Provide the [X, Y] coordinate of the cell's center where the given text is located.  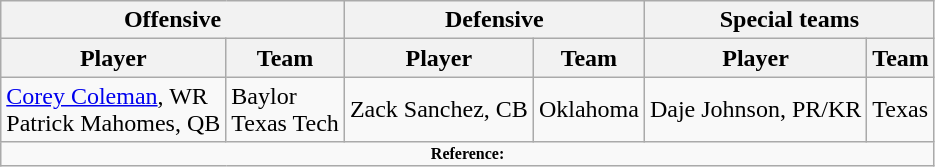
Reference: [468, 154]
Special teams [789, 20]
Corey Coleman, WR Patrick Mahomes, QB [114, 110]
Oklahoma [588, 110]
Texas [901, 110]
Defensive [494, 20]
Daje Johnson, PR/KR [755, 110]
Zack Sanchez, CB [438, 110]
Offensive [173, 20]
Baylor Texas Tech [286, 110]
